Search for the cell housing the specified text and yield its [x, y] center coordinate. 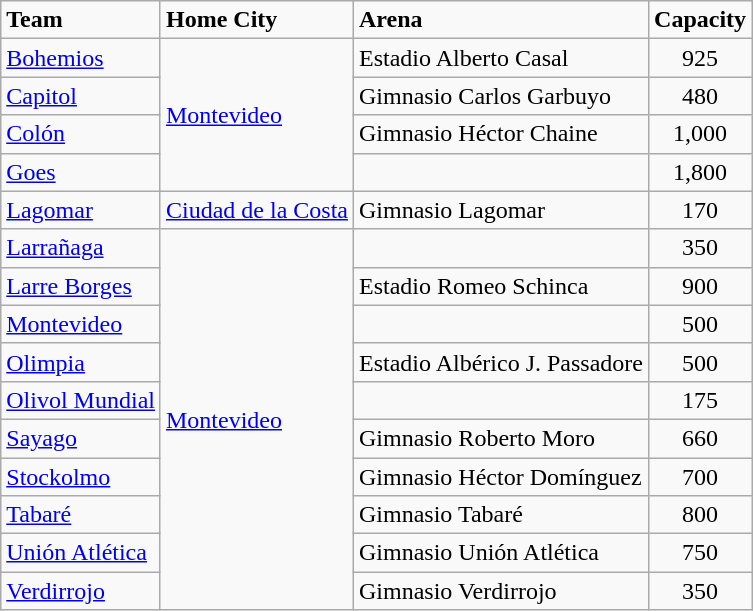
Colón [81, 134]
Gimnasio Tabaré [502, 515]
Arena [502, 20]
170 [700, 210]
Olimpia [81, 362]
Stockolmo [81, 477]
750 [700, 553]
Olivol Mundial [81, 400]
Estadio Albérico J. Passadore [502, 362]
Gimnasio Carlos Garbuyo [502, 96]
Lagomar [81, 210]
900 [700, 286]
Capitol [81, 96]
Tabaré [81, 515]
Gimnasio Verdirrojo [502, 591]
700 [700, 477]
Larre Borges [81, 286]
Goes [81, 172]
Estadio Alberto Casal [502, 58]
Gimnasio Héctor Domínguez [502, 477]
Bohemios [81, 58]
Team [81, 20]
1,800 [700, 172]
Home City [256, 20]
Larrañaga [81, 248]
Gimnasio Héctor Chaine [502, 134]
660 [700, 438]
Verdirrojo [81, 591]
Sayago [81, 438]
Gimnasio Unión Atlética [502, 553]
1,000 [700, 134]
925 [700, 58]
Gimnasio Roberto Moro [502, 438]
480 [700, 96]
Ciudad de la Costa [256, 210]
Gimnasio Lagomar [502, 210]
Estadio Romeo Schinca [502, 286]
Capacity [700, 20]
Unión Atlética [81, 553]
175 [700, 400]
800 [700, 515]
